Search for the cell housing the specified text and yield its (x, y) center coordinate. 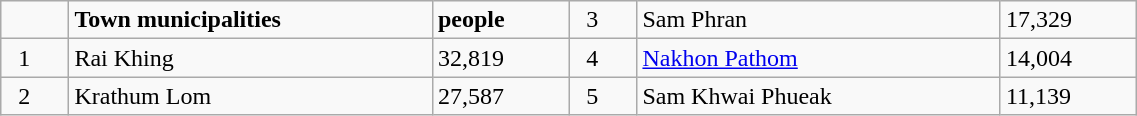
17,329 (1068, 20)
Sam Khwai Phueak (819, 96)
Rai Khing (251, 58)
11,139 (1068, 96)
32,819 (500, 58)
1 (35, 58)
3 (603, 20)
Nakhon Pathom (819, 58)
2 (35, 96)
people (500, 20)
27,587 (500, 96)
4 (603, 58)
5 (603, 96)
14,004 (1068, 58)
Town municipalities (251, 20)
Sam Phran (819, 20)
Krathum Lom (251, 96)
